Locate the cell with the specified text and output its [x, y] center coordinate. 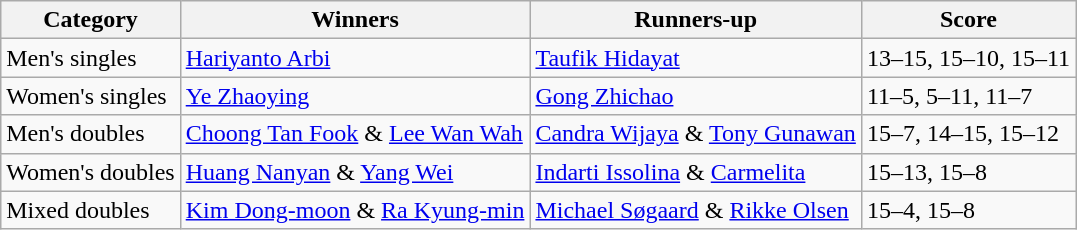
Gong Zhichao [696, 96]
Women's singles [90, 96]
Michael Søgaard & Rikke Olsen [696, 210]
Kim Dong-moon & Ra Kyung-min [355, 210]
Choong Tan Fook & Lee Wan Wah [355, 134]
15–7, 14–15, 15–12 [968, 134]
Men's singles [90, 58]
15–13, 15–8 [968, 172]
Runners-up [696, 20]
Candra Wijaya & Tony Gunawan [696, 134]
Ye Zhaoying [355, 96]
11–5, 5–11, 11–7 [968, 96]
Score [968, 20]
Men's doubles [90, 134]
13–15, 15–10, 15–11 [968, 58]
Winners [355, 20]
Huang Nanyan & Yang Wei [355, 172]
Category [90, 20]
Hariyanto Arbi [355, 58]
15–4, 15–8 [968, 210]
Mixed doubles [90, 210]
Women's doubles [90, 172]
Indarti Issolina & Carmelita [696, 172]
Taufik Hidayat [696, 58]
